Return the [x, y] coordinate for the center point of the cell that contains the specified text.  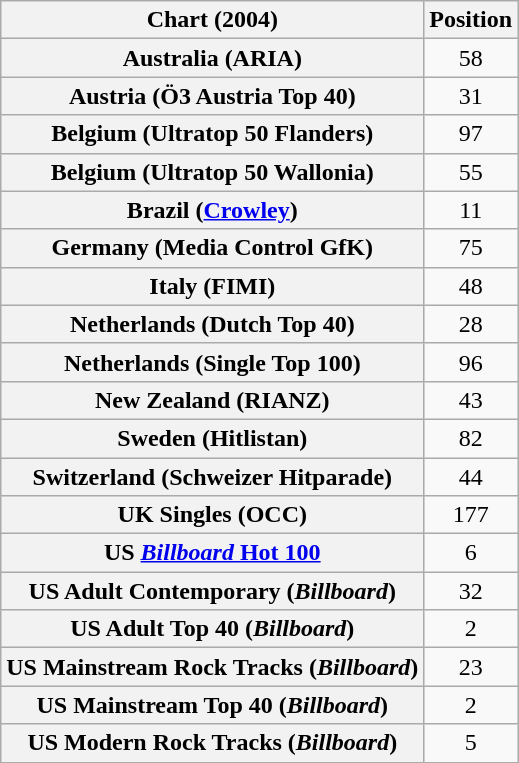
55 [471, 172]
28 [471, 324]
Belgium (Ultratop 50 Flanders) [212, 134]
75 [471, 248]
97 [471, 134]
Germany (Media Control GfK) [212, 248]
Belgium (Ultratop 50 Wallonia) [212, 172]
32 [471, 591]
11 [471, 210]
Austria (Ö3 Austria Top 40) [212, 96]
Chart (2004) [212, 20]
Netherlands (Dutch Top 40) [212, 324]
96 [471, 362]
US Mainstream Rock Tracks (Billboard) [212, 667]
31 [471, 96]
Australia (ARIA) [212, 58]
43 [471, 400]
6 [471, 553]
Position [471, 20]
23 [471, 667]
82 [471, 438]
US Adult Top 40 (Billboard) [212, 629]
Italy (FIMI) [212, 286]
UK Singles (OCC) [212, 515]
177 [471, 515]
44 [471, 477]
US Mainstream Top 40 (Billboard) [212, 705]
New Zealand (RIANZ) [212, 400]
48 [471, 286]
58 [471, 58]
Sweden (Hitlistan) [212, 438]
5 [471, 743]
US Adult Contemporary (Billboard) [212, 591]
Brazil (Crowley) [212, 210]
US Modern Rock Tracks (Billboard) [212, 743]
US Billboard Hot 100 [212, 553]
Netherlands (Single Top 100) [212, 362]
Switzerland (Schweizer Hitparade) [212, 477]
